For the text-containing cell, return its midpoint in (X, Y) coordinate format. 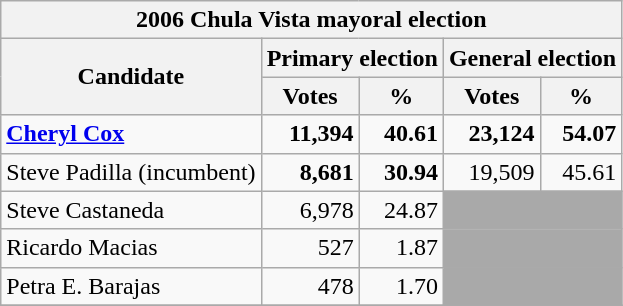
30.94 (401, 172)
478 (310, 286)
45.61 (581, 172)
Cheryl Cox (131, 134)
11,394 (310, 134)
23,124 (492, 134)
Candidate (131, 77)
24.87 (401, 210)
1.87 (401, 248)
8,681 (310, 172)
527 (310, 248)
Petra E. Barajas (131, 286)
General election (532, 58)
Steve Padilla (incumbent) (131, 172)
54.07 (581, 134)
Steve Castaneda (131, 210)
2006 Chula Vista mayoral election (312, 20)
1.70 (401, 286)
19,509 (492, 172)
40.61 (401, 134)
6,978 (310, 210)
Ricardo Macias (131, 248)
Primary election (352, 58)
